Find where the given text appears and provide that cell's center as (x, y) coordinate. 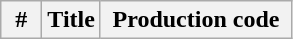
Title (72, 20)
Production code (196, 20)
# (22, 20)
